Return the (X, Y) coordinate for the center point of the cell that contains the specified text.  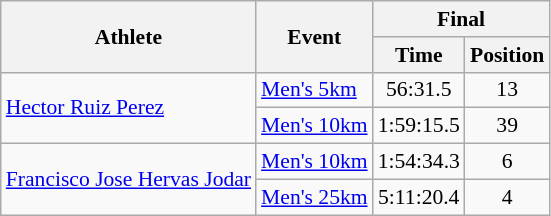
6 (507, 162)
5:11:20.4 (419, 197)
Men's 5km (314, 90)
Position (507, 55)
Event (314, 36)
Francisco Jose Hervas Jodar (128, 180)
Final (462, 19)
Athlete (128, 36)
13 (507, 90)
1:59:15.5 (419, 126)
39 (507, 126)
1:54:34.3 (419, 162)
56:31.5 (419, 90)
Men's 25km (314, 197)
Hector Ruiz Perez (128, 108)
Time (419, 55)
4 (507, 197)
